Detect which cell encompasses the target text, then output its [x, y] center coordinate. 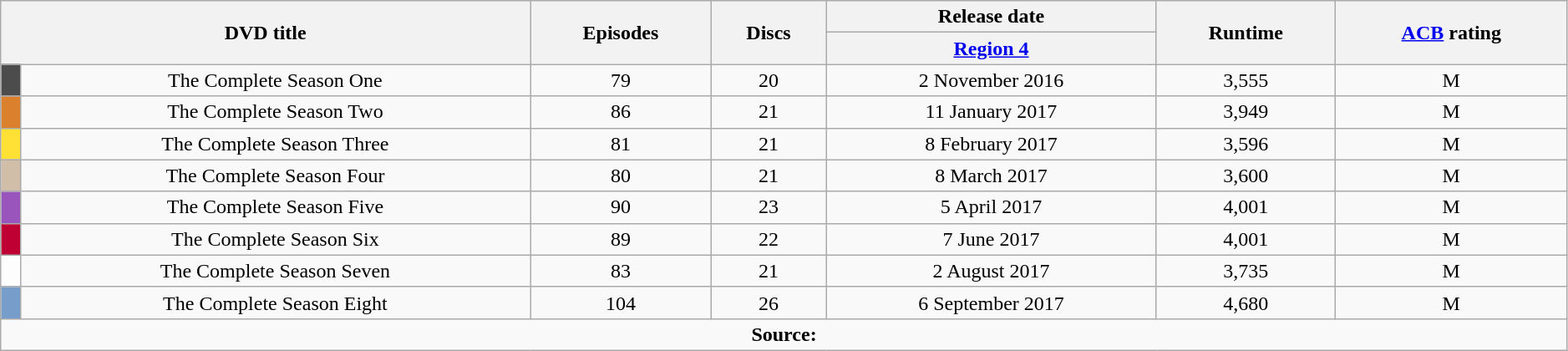
90 [620, 207]
3,555 [1246, 80]
The Complete Season Seven [275, 271]
2 November 2016 [992, 80]
Episodes [620, 33]
79 [620, 80]
80 [620, 175]
Release date [992, 17]
3,596 [1246, 144]
The Complete Season Four [275, 175]
104 [620, 303]
The Complete Season Six [275, 239]
The Complete Season Eight [275, 303]
89 [620, 239]
22 [769, 239]
Discs [769, 33]
Source: [784, 334]
The Complete Season Three [275, 144]
3,735 [1246, 271]
23 [769, 207]
8 February 2017 [992, 144]
7 June 2017 [992, 239]
86 [620, 112]
4,680 [1246, 303]
83 [620, 271]
8 March 2017 [992, 175]
3,949 [1246, 112]
11 January 2017 [992, 112]
6 September 2017 [992, 303]
20 [769, 80]
81 [620, 144]
2 August 2017 [992, 271]
The Complete Season Five [275, 207]
The Complete Season One [275, 80]
DVD title [266, 33]
26 [769, 303]
3,600 [1246, 175]
Runtime [1246, 33]
ACB rating [1451, 33]
5 April 2017 [992, 207]
The Complete Season Two [275, 112]
Region 4 [992, 48]
